Extract the (X, Y) coordinate from the center of the cell holding the provided text.  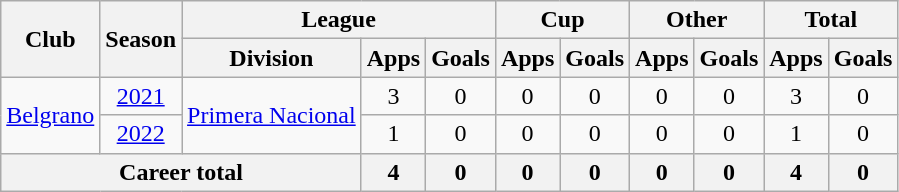
Cup (562, 20)
Season (141, 39)
League (339, 20)
Total (831, 20)
Career total (181, 172)
Club (50, 39)
Primera Nacional (272, 115)
Division (272, 58)
2021 (141, 96)
Belgrano (50, 115)
2022 (141, 134)
Other (697, 20)
